Pinpoint the cell where the given text exists, returning its (X, Y) midpoint coordinate. 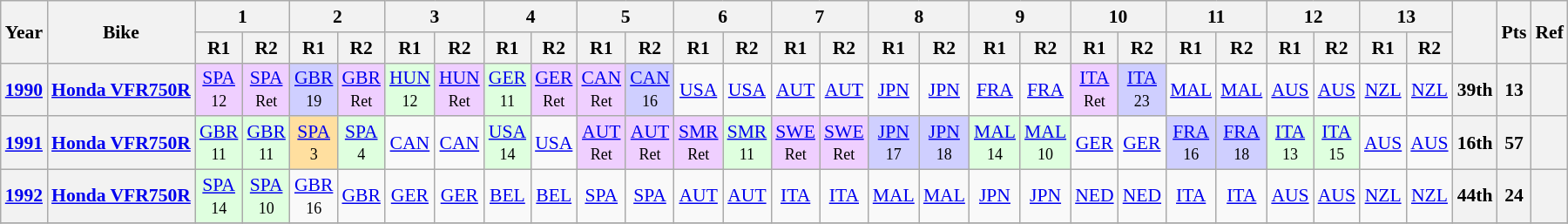
SMR11 (747, 143)
SPA4 (361, 143)
MAL14 (995, 143)
1 (242, 17)
GERRet (554, 89)
JPN17 (894, 143)
Ref (1549, 31)
39th (1476, 89)
HUN12 (409, 89)
1992 (24, 197)
ITA13 (1289, 143)
24 (1514, 197)
ITARet (1094, 89)
7 (819, 17)
SPARet (267, 89)
FRA18 (1241, 143)
8 (919, 17)
1990 (24, 89)
3 (435, 17)
2 (338, 17)
SMRRet (699, 143)
12 (1314, 17)
SPA10 (267, 197)
ITA23 (1142, 89)
9 (1020, 17)
GBRRet (361, 89)
SPA3 (314, 143)
USA14 (507, 143)
MAL10 (1045, 143)
SPA14 (220, 197)
Pts (1514, 31)
5 (625, 17)
GER11 (507, 89)
GBR16 (314, 197)
16th (1476, 143)
CANRet (601, 89)
JPN18 (944, 143)
Bike (121, 31)
44th (1476, 197)
11 (1216, 17)
57 (1514, 143)
FRA16 (1191, 143)
4 (531, 17)
1991 (24, 143)
GBR19 (314, 89)
10 (1119, 17)
SPA12 (220, 89)
GBR (361, 197)
ITA15 (1336, 143)
6 (723, 17)
Year (24, 31)
CAN16 (650, 89)
HUNRet (460, 89)
